Find where the given text appears and provide that cell's center as (x, y) coordinate. 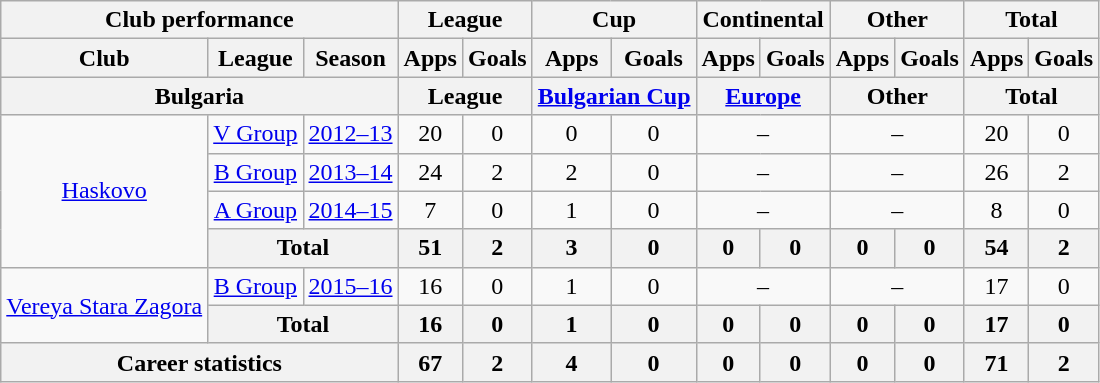
2015–16 (350, 286)
Continental (763, 20)
2013–14 (350, 172)
Club performance (200, 20)
Cup (614, 20)
Vereya Stara Zagora (104, 305)
2012–13 (350, 134)
54 (996, 248)
2014–15 (350, 210)
Bulgaria (200, 96)
Bulgarian Cup (614, 96)
Club (104, 58)
71 (996, 362)
8 (996, 210)
24 (430, 172)
51 (430, 248)
Haskovo (104, 191)
3 (572, 248)
A Group (256, 210)
26 (996, 172)
7 (430, 210)
Career statistics (200, 362)
67 (430, 362)
V Group (256, 134)
Europe (763, 96)
4 (572, 362)
Season (350, 58)
